Extract the [x, y] coordinate from the center of the cell holding the provided text.  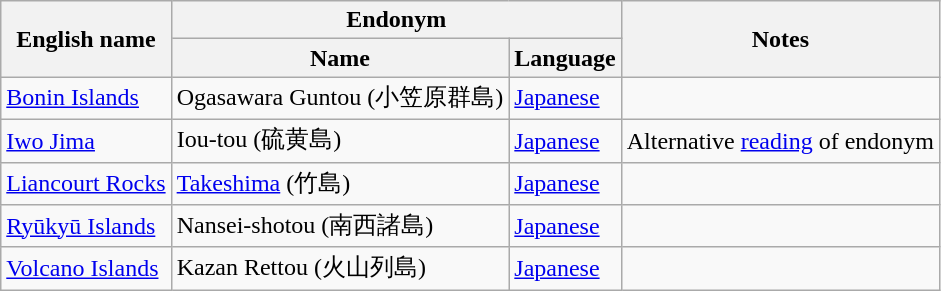
Liancourt Rocks [86, 184]
Alternative reading of endonym [780, 140]
Name [340, 58]
Iwo Jima [86, 140]
Language [565, 58]
Bonin Islands [86, 98]
Ryūkyū Islands [86, 226]
Endonym [396, 20]
Notes [780, 39]
English name [86, 39]
Kazan Rettou (火山列島) [340, 268]
Iou-tou (硫黄島) [340, 140]
Ogasawara Guntou (小笠原群島) [340, 98]
Nansei-shotou (南西諸島) [340, 226]
Takeshima (竹島) [340, 184]
Volcano Islands [86, 268]
